Identify which cell holds the provided text, then report its [x, y] central coordinate. 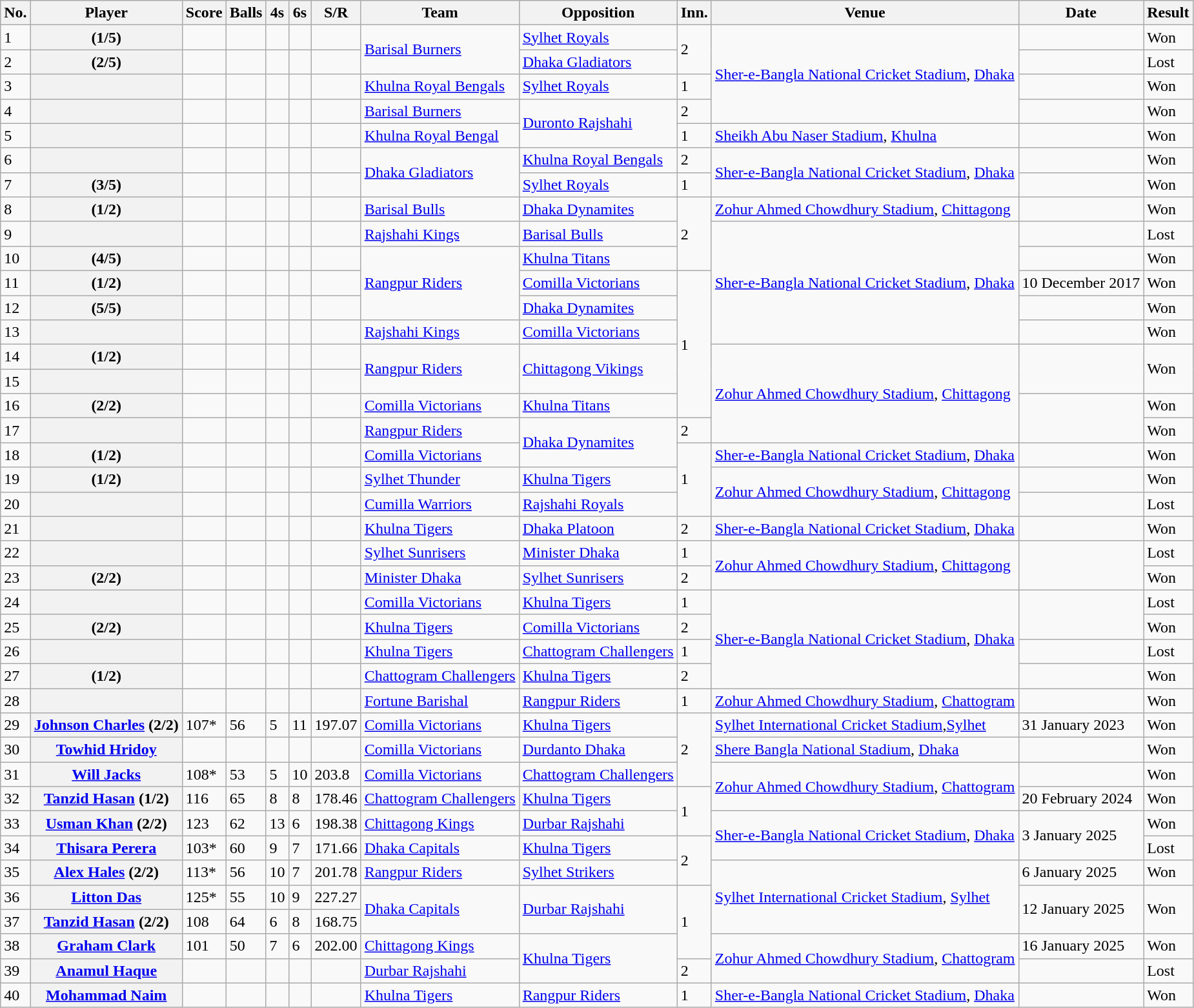
Fortune Barishal [440, 700]
29 [15, 725]
Dhaka Platoon [598, 529]
Shere Bangla National Stadium, Dhaka [865, 750]
60 [246, 848]
26 [15, 651]
Rajshahi Royals [598, 504]
(5/5) [106, 308]
22 [15, 553]
16 [15, 406]
12 [15, 308]
Balls [246, 13]
Khulna Royal Bengal [440, 136]
Graham Clark [106, 946]
Team [440, 13]
62 [246, 823]
39 [15, 971]
178.46 [336, 799]
30 [15, 750]
6s [299, 13]
65 [246, 799]
27 [15, 676]
227.27 [336, 897]
10 December 2017 [1081, 283]
Will Jacks [106, 774]
125* [204, 897]
18 [15, 455]
Sylhet International Cricket Stadium, Sylhet [865, 897]
19 [15, 479]
Sylhet Strikers [598, 872]
(1/5) [106, 37]
101 [204, 946]
108* [204, 774]
25 [15, 627]
53 [246, 774]
Tanzid Hasan (2/2) [106, 922]
17 [15, 430]
4 [15, 111]
15 [15, 381]
20 [15, 504]
34 [15, 848]
21 [15, 529]
Towhid Hridoy [106, 750]
37 [15, 922]
123 [204, 823]
14 [15, 357]
32 [15, 799]
197.07 [336, 725]
3 [15, 86]
168.75 [336, 922]
Usman Khan (2/2) [106, 823]
103* [204, 848]
Venue [865, 13]
(3/5) [106, 185]
Sylhet International Cricket Stadium,Sylhet [865, 725]
12 January 2025 [1081, 909]
202.00 [336, 946]
55 [246, 897]
Anamul Haque [106, 971]
Thisara Perera [106, 848]
203.8 [336, 774]
(4/5) [106, 258]
23 [15, 578]
31 January 2023 [1081, 725]
Sheikh Abu Naser Stadium, Khulna [865, 136]
Litton Das [106, 897]
107* [204, 725]
24 [15, 602]
40 [15, 995]
113* [204, 872]
198.38 [336, 823]
Result [1168, 13]
108 [204, 922]
(2/5) [106, 62]
38 [15, 946]
50 [246, 946]
4s [278, 13]
31 [15, 774]
64 [246, 922]
Inn. [694, 13]
16 January 2025 [1081, 946]
Score [204, 13]
Cumilla Warriors [440, 504]
3 January 2025 [1081, 836]
Durdanto Dhaka [598, 750]
Sylhet Thunder [440, 479]
Duronto Rajshahi [598, 123]
Tanzid Hasan (1/2) [106, 799]
28 [15, 700]
No. [15, 13]
Date [1081, 13]
Mohammad Naim [106, 995]
201.78 [336, 872]
33 [15, 823]
S/R [336, 13]
35 [15, 872]
36 [15, 897]
Player [106, 13]
Johnson Charles (2/2) [106, 725]
116 [204, 799]
6 January 2025 [1081, 872]
20 February 2024 [1081, 799]
Opposition [598, 13]
Chittagong Vikings [598, 369]
171.66 [336, 848]
Alex Hales (2/2) [106, 872]
